Search for the cell housing the specified text and yield its (X, Y) center coordinate. 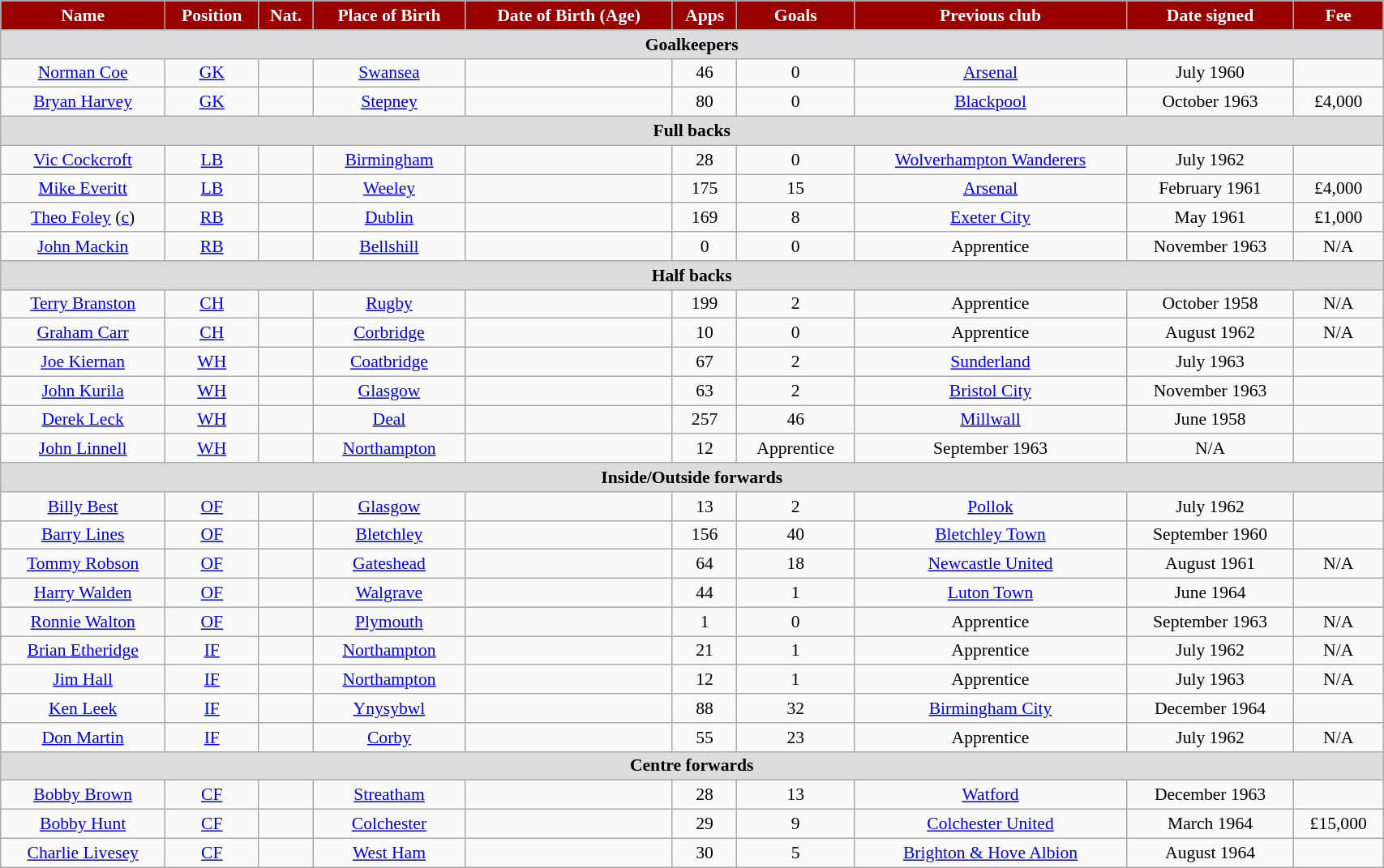
64 (704, 564)
18 (796, 564)
Colchester United (991, 824)
Place of Birth (389, 15)
Gateshead (389, 564)
Bletchley (389, 535)
88 (704, 708)
Billy Best (83, 507)
10 (704, 333)
Dublin (389, 218)
Vic Cockcroft (83, 160)
169 (704, 218)
Bletchley Town (991, 535)
Theo Foley (c) (83, 218)
80 (704, 102)
John Mackin (83, 246)
Colchester (389, 824)
Previous club (991, 15)
29 (704, 824)
Jim Hall (83, 680)
Rugby (389, 304)
Corbridge (389, 333)
Luton Town (991, 593)
Millwall (991, 420)
July 1960 (1210, 73)
Streatham (389, 795)
23 (796, 738)
February 1961 (1210, 189)
Date of Birth (Age) (569, 15)
£15,000 (1339, 824)
West Ham (389, 853)
£1,000 (1339, 218)
Walgrave (389, 593)
Goalkeepers (692, 45)
Ynysybwl (389, 708)
Barry Lines (83, 535)
67 (704, 362)
Mike Everitt (83, 189)
Full backs (692, 131)
Exeter City (991, 218)
257 (704, 420)
Goals (796, 15)
44 (704, 593)
32 (796, 708)
John Kurila (83, 391)
October 1958 (1210, 304)
175 (704, 189)
Derek Leck (83, 420)
Half backs (692, 276)
June 1964 (1210, 593)
Stepney (389, 102)
Brighton & Hove Albion (991, 853)
August 1964 (1210, 853)
199 (704, 304)
9 (796, 824)
Tommy Robson (83, 564)
December 1963 (1210, 795)
Bellshill (389, 246)
30 (704, 853)
Name (83, 15)
Birmingham (389, 160)
Nat. (285, 15)
156 (704, 535)
Plymouth (389, 622)
August 1962 (1210, 333)
John Linnell (83, 449)
Ronnie Walton (83, 622)
December 1964 (1210, 708)
Newcastle United (991, 564)
Ken Leek (83, 708)
Bristol City (991, 391)
Joe Kiernan (83, 362)
Sunderland (991, 362)
Bobby Brown (83, 795)
63 (704, 391)
Weeley (389, 189)
Apps (704, 15)
Graham Carr (83, 333)
Corby (389, 738)
Position (212, 15)
Watford (991, 795)
Fee (1339, 15)
Wolverhampton Wanderers (991, 160)
October 1963 (1210, 102)
Birmingham City (991, 708)
May 1961 (1210, 218)
Pollok (991, 507)
Charlie Livesey (83, 853)
40 (796, 535)
Centre forwards (692, 766)
Swansea (389, 73)
Date signed (1210, 15)
Norman Coe (83, 73)
Don Martin (83, 738)
Blackpool (991, 102)
June 1958 (1210, 420)
August 1961 (1210, 564)
Bryan Harvey (83, 102)
Terry Branston (83, 304)
55 (704, 738)
8 (796, 218)
September 1960 (1210, 535)
Harry Walden (83, 593)
Deal (389, 420)
5 (796, 853)
15 (796, 189)
Bobby Hunt (83, 824)
Brian Etheridge (83, 651)
Inside/Outside forwards (692, 477)
Coatbridge (389, 362)
March 1964 (1210, 824)
21 (704, 651)
